From the cell containing the given text, extract its center point as [X, Y] coordinate. 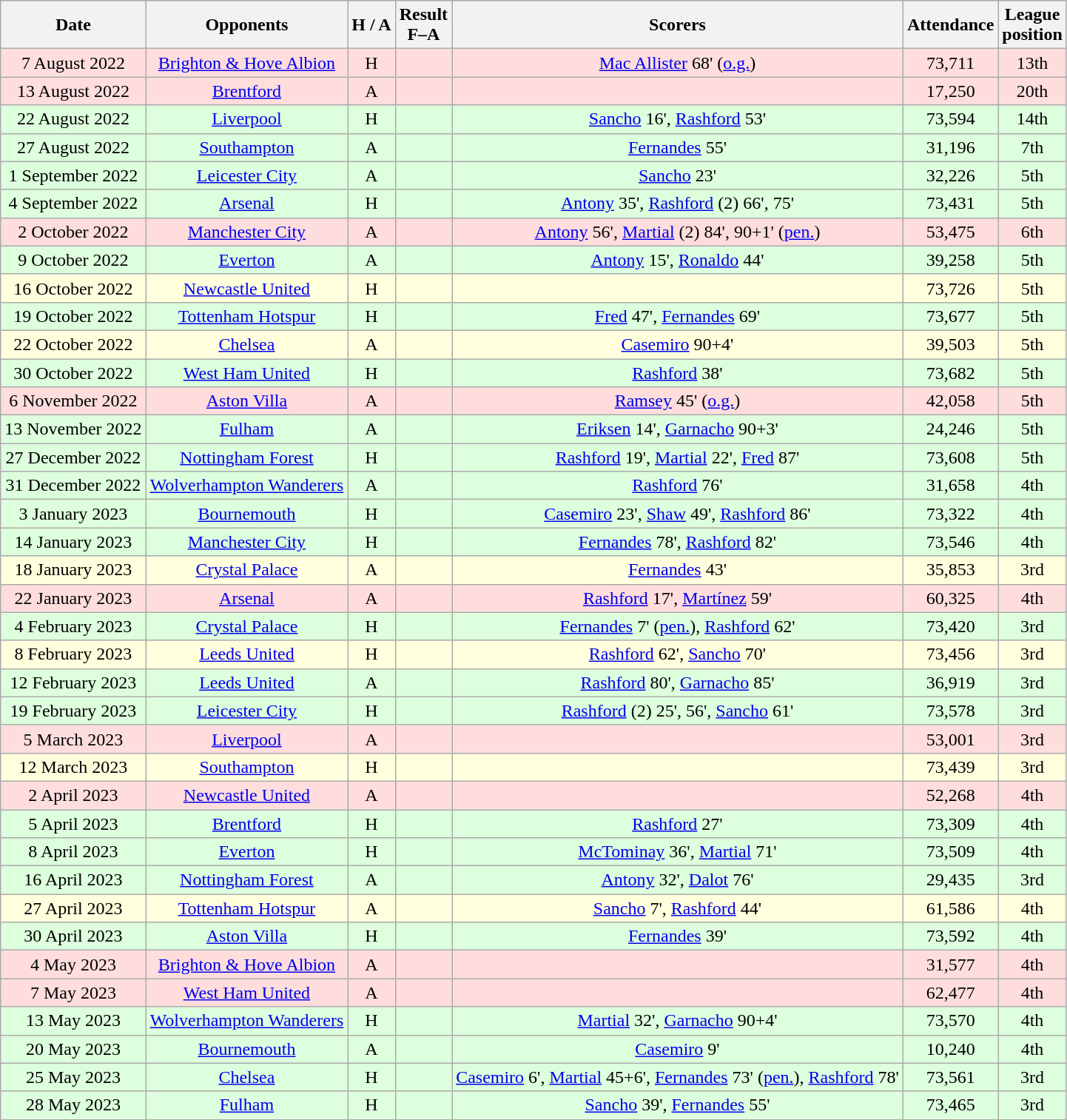
Fernandes 43' [678, 570]
73,682 [950, 372]
13th [1032, 63]
62,477 [950, 993]
3 January 2023 [73, 514]
19 October 2022 [73, 316]
8 February 2023 [73, 654]
6th [1032, 232]
53,001 [950, 739]
16 October 2022 [73, 288]
4 May 2023 [73, 965]
10,240 [950, 1049]
36,919 [950, 683]
Antony 35', Rashford (2) 66', 75' [678, 204]
ResultF–A [423, 25]
16 April 2023 [73, 880]
30 October 2022 [73, 372]
2 April 2023 [73, 795]
14 January 2023 [73, 542]
27 December 2022 [73, 457]
12 March 2023 [73, 767]
Fernandes 7' (pen.), Rashford 62' [678, 626]
Opponents [247, 25]
H / A [371, 25]
McTominay 36', Martial 71' [678, 852]
Date [73, 25]
13 May 2023 [73, 1021]
73,561 [950, 1077]
61,586 [950, 908]
Casemiro 9' [678, 1049]
27 April 2023 [73, 908]
Rashford 38' [678, 372]
Casemiro 90+4' [678, 344]
27 August 2022 [73, 147]
32,226 [950, 175]
73,578 [950, 711]
73,431 [950, 204]
Fernandes 78', Rashford 82' [678, 542]
73,322 [950, 514]
73,456 [950, 654]
31 December 2022 [73, 486]
Ramsey 45' (o.g.) [678, 401]
7 August 2022 [73, 63]
24,246 [950, 429]
13 November 2022 [73, 429]
Attendance [950, 25]
Casemiro 6', Martial 45+6', Fernandes 73' (pen.), Rashford 78' [678, 1077]
28 May 2023 [73, 1105]
42,058 [950, 401]
53,475 [950, 232]
14th [1032, 119]
Sancho 23' [678, 175]
Antony 32', Dalot 76' [678, 880]
Fernandes 39' [678, 936]
73,420 [950, 626]
73,726 [950, 288]
1 September 2022 [73, 175]
6 November 2022 [73, 401]
9 October 2022 [73, 260]
22 October 2022 [73, 344]
73,439 [950, 767]
Rashford 76' [678, 486]
Rashford 17', Martínez 59' [678, 598]
19 February 2023 [73, 711]
Antony 15', Ronaldo 44' [678, 260]
52,268 [950, 795]
Sancho 16', Rashford 53' [678, 119]
5 April 2023 [73, 824]
73,711 [950, 63]
22 August 2022 [73, 119]
73,546 [950, 542]
73,592 [950, 936]
Rashford (2) 25', 56', Sancho 61' [678, 711]
35,853 [950, 570]
39,503 [950, 344]
Casemiro 23', Shaw 49', Rashford 86' [678, 514]
39,258 [950, 260]
Fred 47', Fernandes 69' [678, 316]
12 February 2023 [73, 683]
18 January 2023 [73, 570]
31,196 [950, 147]
4 February 2023 [73, 626]
Rashford 27' [678, 824]
Martial 32', Garnacho 90+4' [678, 1021]
29,435 [950, 880]
73,570 [950, 1021]
73,594 [950, 119]
73,509 [950, 852]
7 May 2023 [73, 993]
7th [1032, 147]
13 August 2022 [73, 91]
8 April 2023 [73, 852]
Eriksen 14', Garnacho 90+3' [678, 429]
17,250 [950, 91]
4 September 2022 [73, 204]
73,608 [950, 457]
Scorers [678, 25]
Antony 56', Martial (2) 84', 90+1' (pen.) [678, 232]
25 May 2023 [73, 1077]
Rashford 19', Martial 22', Fred 87' [678, 457]
Sancho 7', Rashford 44' [678, 908]
Rashford 62', Sancho 70' [678, 654]
Sancho 39', Fernandes 55' [678, 1105]
5 March 2023 [73, 739]
73,677 [950, 316]
Fernandes 55' [678, 147]
Mac Allister 68' (o.g.) [678, 63]
20 May 2023 [73, 1049]
20th [1032, 91]
73,309 [950, 824]
2 October 2022 [73, 232]
60,325 [950, 598]
31,658 [950, 486]
Rashford 80', Garnacho 85' [678, 683]
Leagueposition [1032, 25]
73,465 [950, 1105]
30 April 2023 [73, 936]
31,577 [950, 965]
22 January 2023 [73, 598]
